Determine the [x, y] coordinate at the center of the cell enclosing the given text.  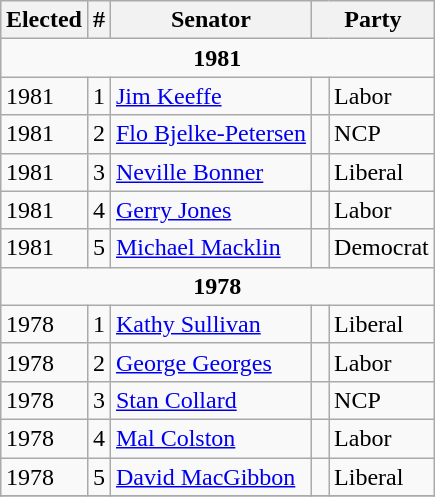
Democrat [382, 248]
Gerry Jones [210, 210]
Party [374, 20]
George Georges [210, 362]
Stan Collard [210, 400]
# [98, 20]
Elected [44, 20]
Michael Macklin [210, 248]
Kathy Sullivan [210, 324]
Senator [210, 20]
David MacGibbon [210, 477]
Neville Bonner [210, 172]
Jim Keeffe [210, 96]
Flo Bjelke-Petersen [210, 134]
Mal Colston [210, 438]
